Return (x, y) of the center of cell containing provided text 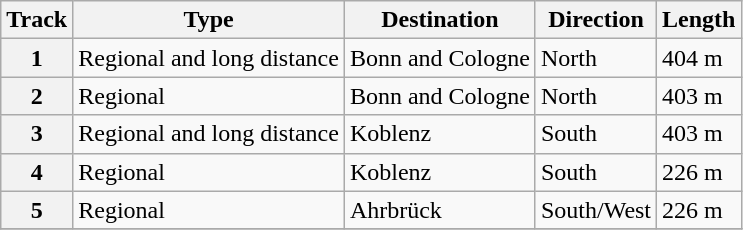
1 (37, 58)
Ahrbrück (440, 210)
404 m (699, 58)
5 (37, 210)
South/West (596, 210)
2 (37, 96)
3 (37, 134)
4 (37, 172)
Length (699, 20)
Direction (596, 20)
Destination (440, 20)
Track (37, 20)
Type (209, 20)
